Provide the [X, Y] coordinate of the cell's center where the given text is located.  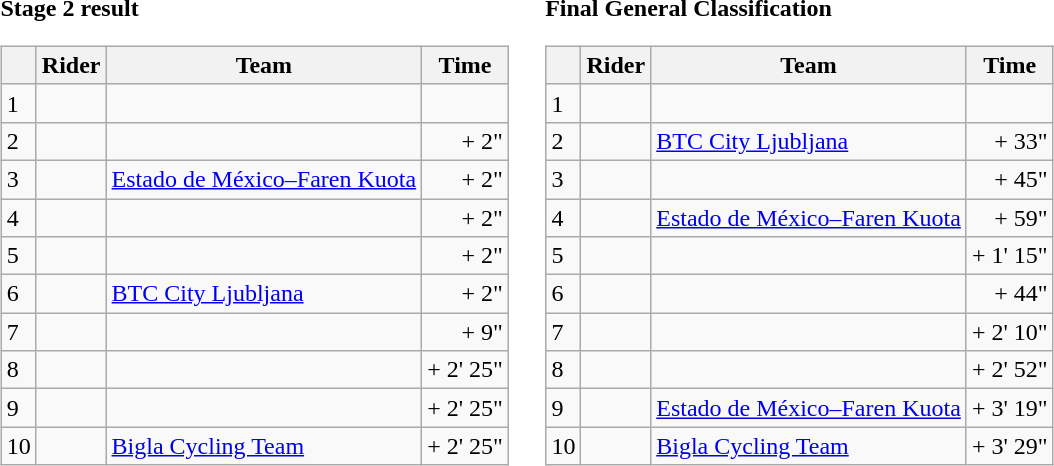
+ 33" [1010, 141]
+ 45" [1010, 179]
+ 44" [1010, 294]
+ 3' 29" [1010, 446]
+ 59" [1010, 217]
+ 2' 10" [1010, 332]
+ 3' 19" [1010, 408]
+ 9" [466, 332]
+ 2' 52" [1010, 370]
+ 1' 15" [1010, 256]
